Find where the given text appears and provide that cell's center as (X, Y) coordinate. 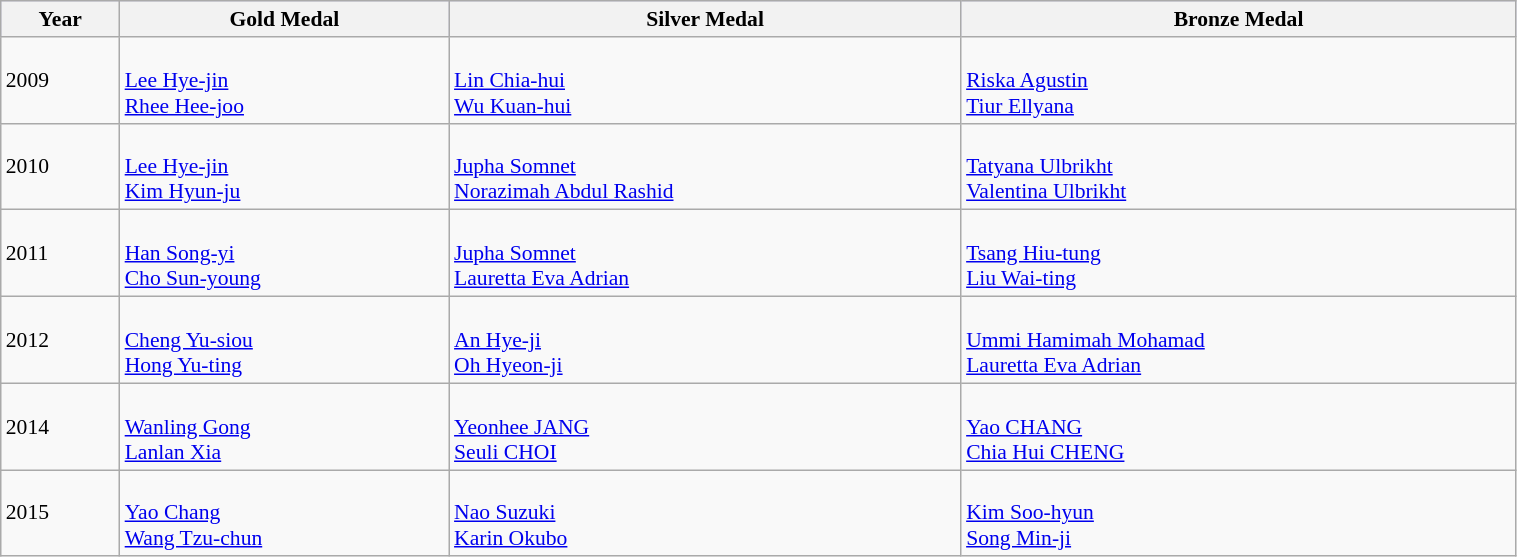
2014 (60, 426)
2015 (60, 514)
Tatyana UlbrikhtValentina Ulbrikht (1238, 166)
Jupha SomnetNorazimah Abdul Rashid (705, 166)
2011 (60, 254)
Jupha SomnetLauretta Eva Adrian (705, 254)
2010 (60, 166)
2009 (60, 80)
Nao SuzukiKarin Okubo (705, 514)
Silver Medal (705, 19)
Han Song-yiCho Sun-young (284, 254)
Wanling GongLanlan Xia (284, 426)
Riska AgustinTiur Ellyana (1238, 80)
Yao ChangWang Tzu-chun (284, 514)
Ummi Hamimah MohamadLauretta Eva Adrian (1238, 340)
Lee Hye-jinRhee Hee-joo (284, 80)
Year (60, 19)
An Hye-jiOh Hyeon-ji (705, 340)
Cheng Yu-siouHong Yu-ting (284, 340)
Tsang Hiu-tungLiu Wai-ting (1238, 254)
2012 (60, 340)
Lin Chia-huiWu Kuan-hui (705, 80)
Yao CHANGChia Hui CHENG (1238, 426)
Yeonhee JANGSeuli CHOI (705, 426)
Bronze Medal (1238, 19)
Kim Soo-hyunSong Min-ji (1238, 514)
Lee Hye-jinKim Hyun-ju (284, 166)
Gold Medal (284, 19)
